Find where the given text appears and provide that cell's center as (X, Y) coordinate. 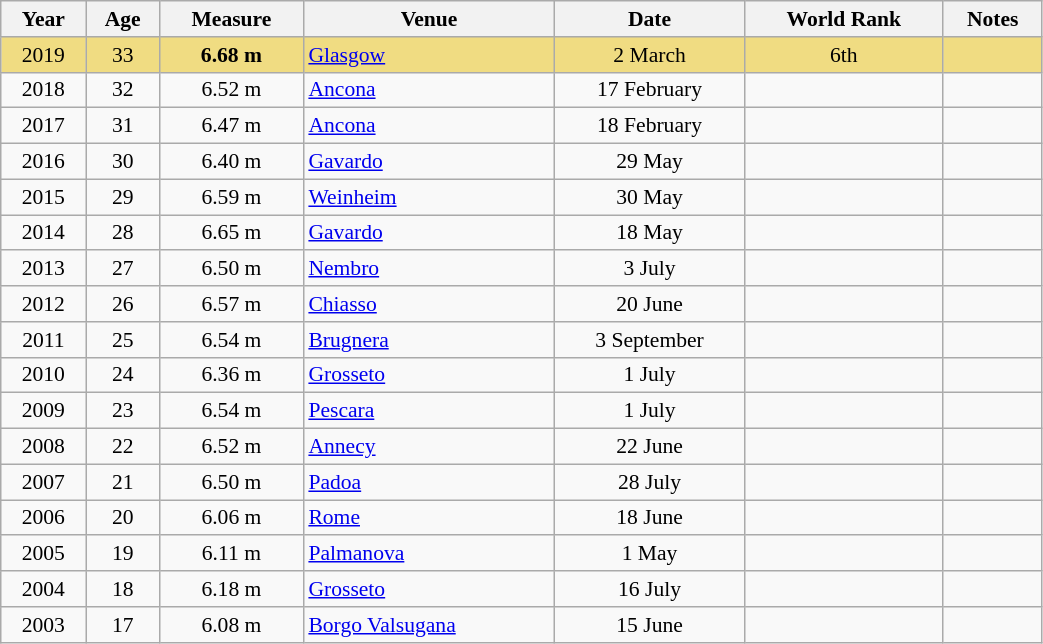
3 September (650, 340)
Annecy (428, 447)
21 (123, 482)
2004 (44, 589)
29 May (650, 162)
Brugnera (428, 340)
22 (123, 447)
2009 (44, 411)
Chiasso (428, 304)
2013 (44, 269)
18 June (650, 518)
32 (123, 90)
1 May (650, 554)
31 (123, 126)
28 (123, 233)
18 February (650, 126)
World Rank (844, 19)
33 (123, 55)
Padoa (428, 482)
2012 (44, 304)
18 (123, 589)
15 June (650, 625)
6.06 m (231, 518)
2016 (44, 162)
Age (123, 19)
2011 (44, 340)
16 July (650, 589)
26 (123, 304)
20 (123, 518)
Palmanova (428, 554)
6.57 m (231, 304)
2015 (44, 197)
6.11 m (231, 554)
2010 (44, 375)
Year (44, 19)
19 (123, 554)
Nembro (428, 269)
6.68 m (231, 55)
Notes (992, 19)
Weinheim (428, 197)
18 May (650, 233)
30 (123, 162)
2018 (44, 90)
Pescara (428, 411)
Venue (428, 19)
2008 (44, 447)
Borgo Valsugana (428, 625)
2014 (44, 233)
6.65 m (231, 233)
27 (123, 269)
6.59 m (231, 197)
2005 (44, 554)
29 (123, 197)
Rome (428, 518)
23 (123, 411)
2017 (44, 126)
6.18 m (231, 589)
3 July (650, 269)
17 February (650, 90)
6th (844, 55)
17 (123, 625)
6.40 m (231, 162)
25 (123, 340)
28 July (650, 482)
6.36 m (231, 375)
Glasgow (428, 55)
2019 (44, 55)
2006 (44, 518)
6.08 m (231, 625)
6.47 m (231, 126)
2003 (44, 625)
Date (650, 19)
2 March (650, 55)
20 June (650, 304)
30 May (650, 197)
22 June (650, 447)
Measure (231, 19)
24 (123, 375)
2007 (44, 482)
